Locate the cell with the specified text and output its (x, y) center coordinate. 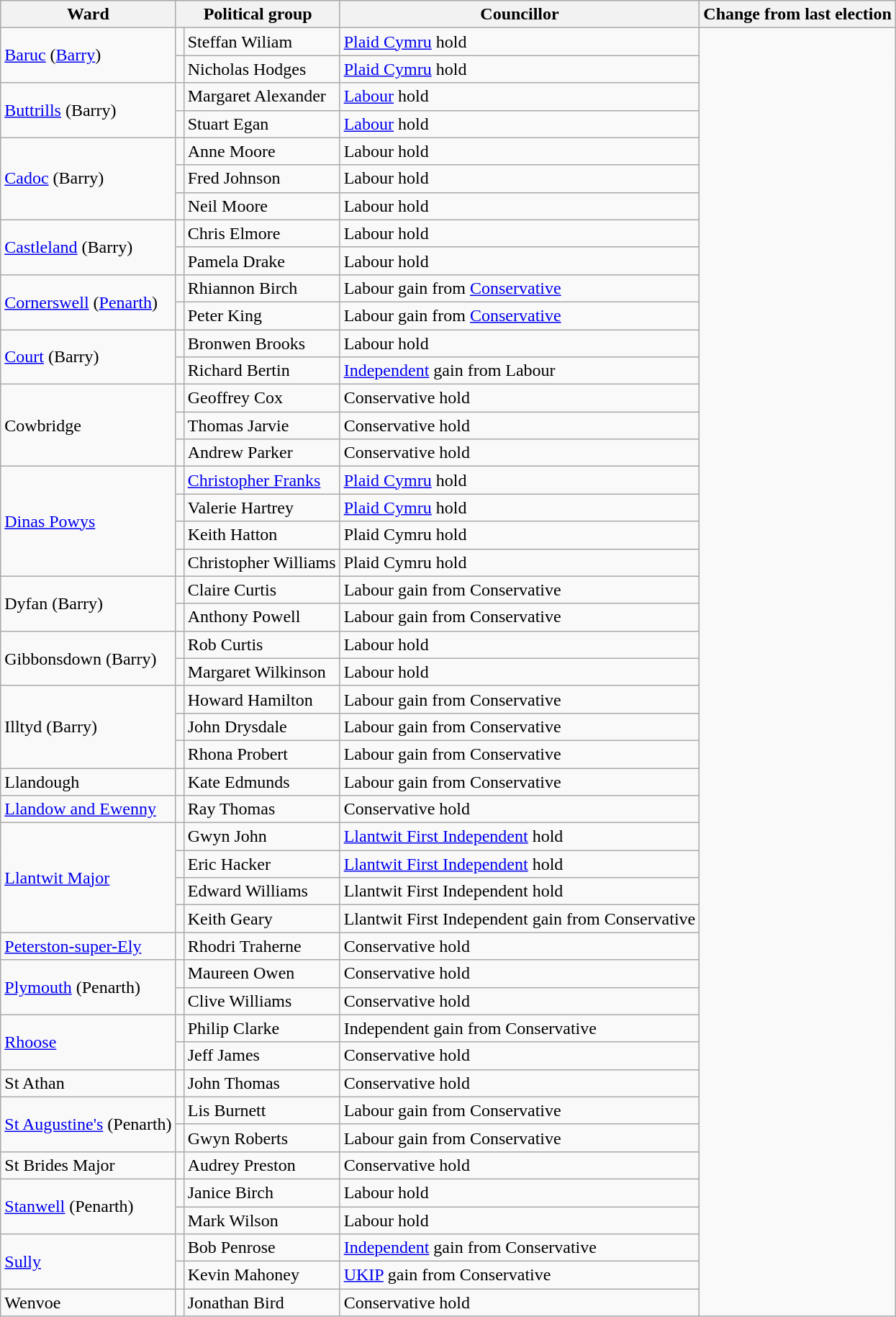
St Brides Major (88, 1165)
Llantwit Major (88, 878)
Castleland (Barry) (88, 247)
St Augustine's (Penarth) (88, 1124)
Audrey Preston (262, 1165)
Jeff James (262, 1056)
Claire Curtis (262, 590)
Peterston-super-Ely (88, 946)
Gwyn John (262, 837)
Dyfan (Barry) (88, 603)
Bronwen Brooks (262, 343)
Court (Barry) (88, 357)
Dinas Powys (88, 521)
Political group (258, 14)
Llandow and Ewenny (88, 809)
Peter King (262, 315)
Wenvoe (88, 1303)
Howard Hamilton (262, 699)
Pamela Drake (262, 261)
Buttrills (Barry) (88, 110)
Edward Williams (262, 891)
Rhiannon Birch (262, 288)
Janice Birch (262, 1192)
Sully (88, 1262)
Kate Edmunds (262, 781)
Christopher Williams (262, 562)
Mark Wilson (262, 1221)
Cornerswell (Penarth) (88, 302)
John Thomas (262, 1083)
St Athan (88, 1083)
Llandough (88, 781)
Change from last election (797, 14)
Stuart Egan (262, 124)
Philip Clarke (262, 1028)
Steffan Wiliam (262, 42)
Neil Moore (262, 206)
Chris Elmore (262, 233)
Baruc (Barry) (88, 55)
Nicholas Hodges (262, 69)
Rob Curtis (262, 644)
Councillor (520, 14)
UKIP gain from Conservative (520, 1275)
Cowbridge (88, 426)
John Drysdale (262, 727)
Illtyd (Barry) (88, 727)
Fred Johnson (262, 179)
Keith Hatton (262, 535)
Anthony Powell (262, 617)
Ray Thomas (262, 809)
Stanwell (Penarth) (88, 1206)
Plymouth (Penarth) (88, 987)
Christopher Franks (262, 480)
Margaret Wilkinson (262, 672)
Lis Burnett (262, 1110)
Rhona Probert (262, 754)
Kevin Mahoney (262, 1275)
Clive Williams (262, 1001)
Jonathan Bird (262, 1303)
Rhoose (88, 1042)
Llantwit First Independent gain from Conservative (520, 919)
Geoffrey Cox (262, 398)
Ward (88, 14)
Cadoc (Barry) (88, 179)
Bob Penrose (262, 1248)
Richard Bertin (262, 371)
Andrew Parker (262, 453)
Independent gain from Labour (520, 371)
Maureen Owen (262, 974)
Keith Geary (262, 919)
Gwyn Roberts (262, 1138)
Anne Moore (262, 151)
Margaret Alexander (262, 96)
Thomas Jarvie (262, 426)
Valerie Hartrey (262, 508)
Eric Hacker (262, 864)
Gibbonsdown (Barry) (88, 658)
Rhodri Traherne (262, 946)
